Capture the cell that displays the provided text and extract its [x, y] central coordinate. 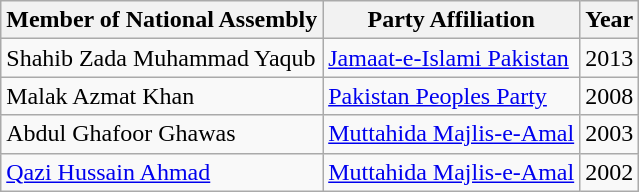
Shahib Zada Muhammad Yaqub [162, 58]
Party Affiliation [452, 20]
Year [610, 20]
Pakistan Peoples Party [452, 96]
Qazi Hussain Ahmad [162, 172]
Member of National Assembly [162, 20]
2002 [610, 172]
2003 [610, 134]
Malak Azmat Khan [162, 96]
Abdul Ghafoor Ghawas [162, 134]
2013 [610, 58]
Jamaat-e-Islami Pakistan [452, 58]
2008 [610, 96]
